Locate the cell with the specified text and output its (X, Y) center coordinate. 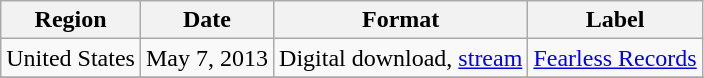
Digital download, stream (401, 58)
Region (71, 20)
Date (206, 20)
Label (615, 20)
Fearless Records (615, 58)
May 7, 2013 (206, 58)
Format (401, 20)
United States (71, 58)
